Identify which cell holds the provided text, then report its (X, Y) central coordinate. 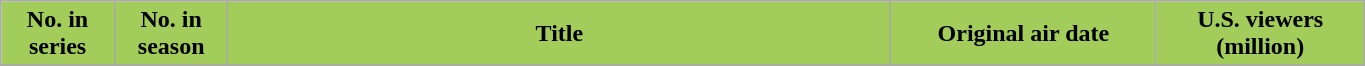
U.S. viewers(million) (1260, 34)
No. inseries (58, 34)
Title (560, 34)
Original air date (1024, 34)
No. inseason (171, 34)
